Output the [x, y] coordinate of the center of the cell containing the given text.  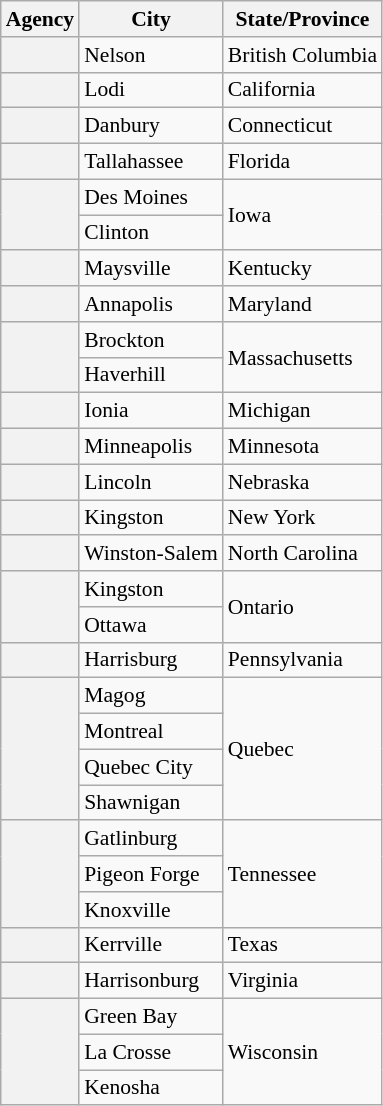
Maysville [151, 269]
Ottawa [151, 625]
Texas [302, 945]
Nebraska [302, 482]
Minnesota [302, 447]
Iowa [302, 214]
Agency [40, 19]
Brockton [151, 340]
Annapolis [151, 304]
State/Province [302, 19]
Danbury [151, 126]
Massachusetts [302, 358]
Tennessee [302, 874]
Clinton [151, 233]
Gatlinburg [151, 839]
Harrisburg [151, 660]
Knoxville [151, 910]
Pigeon Forge [151, 874]
Connecticut [302, 126]
Des Moines [151, 197]
Quebec City [151, 767]
Kentucky [302, 269]
City [151, 19]
New York [302, 518]
Wisconsin [302, 1052]
Virginia [302, 981]
Harrisonburg [151, 981]
Shawnigan [151, 803]
Winston-Salem [151, 554]
Lincoln [151, 482]
California [302, 90]
Minneapolis [151, 447]
Tallahassee [151, 162]
Montreal [151, 732]
Lodi [151, 90]
Ionia [151, 411]
Quebec [302, 749]
Ontario [302, 606]
Florida [302, 162]
Kerrville [151, 945]
Haverhill [151, 375]
Michigan [302, 411]
Pennsylvania [302, 660]
Maryland [302, 304]
North Carolina [302, 554]
British Columbia [302, 55]
Green Bay [151, 1017]
Nelson [151, 55]
Magog [151, 696]
La Crosse [151, 1052]
Kenosha [151, 1088]
